Capture the cell that displays the provided text and extract its [x, y] central coordinate. 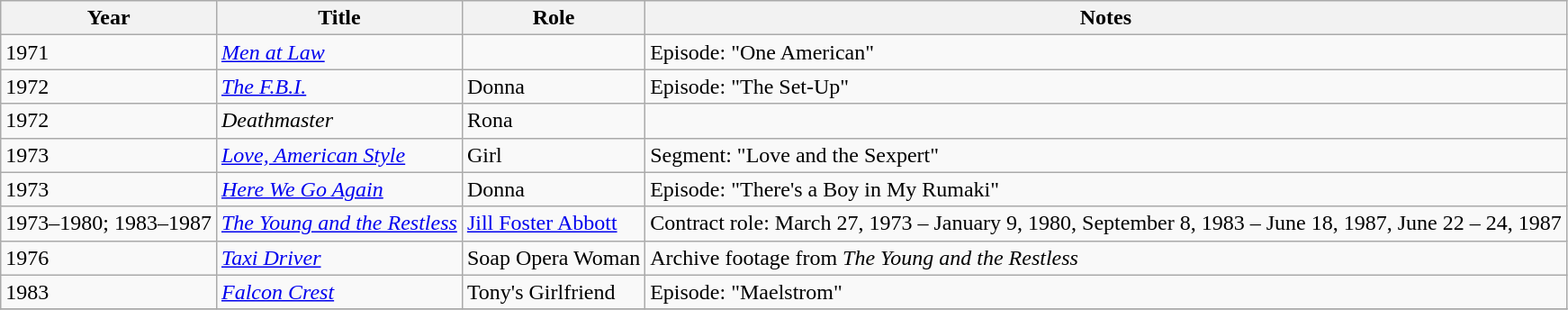
Soap Opera Woman [553, 258]
1971 [109, 52]
Episode: "The Set-Up" [1106, 87]
Contract role: March 27, 1973 – January 9, 1980, September 8, 1983 – June 18, 1987, June 22 – 24, 1987 [1106, 223]
Deathmaster [338, 121]
Rona [553, 121]
The Young and the Restless [338, 223]
Episode: "Maelstrom" [1106, 292]
The F.B.I. [338, 87]
1983 [109, 292]
1973–1980; 1983–1987 [109, 223]
Love, American Style [338, 155]
Men at Law [338, 52]
Title [338, 18]
Taxi Driver [338, 258]
Episode: "There's a Boy in My Rumaki" [1106, 189]
Role [553, 18]
Falcon Crest [338, 292]
Jill Foster Abbott [553, 223]
1976 [109, 258]
Here We Go Again [338, 189]
Girl [553, 155]
Notes [1106, 18]
Segment: "Love and the Sexpert" [1106, 155]
Year [109, 18]
Archive footage from The Young and the Restless [1106, 258]
Episode: "One American" [1106, 52]
Tony's Girlfriend [553, 292]
